Pinpoint the cell where the given text exists, returning its [x, y] midpoint coordinate. 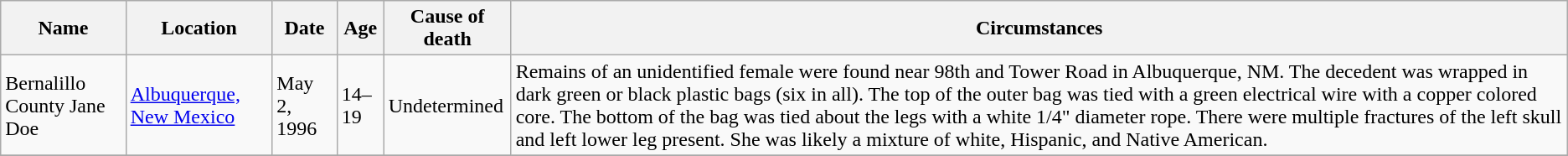
Location [199, 29]
Cause of death [447, 29]
Albuquerque, New Mexico [199, 106]
Age [360, 29]
14–19 [360, 106]
Circumstances [1039, 29]
May 2, 1996 [305, 106]
Bernalillo County Jane Doe [64, 106]
Date [305, 29]
Undetermined [447, 106]
Name [64, 29]
